Find where the given text appears and provide that cell's center as (X, Y) coordinate. 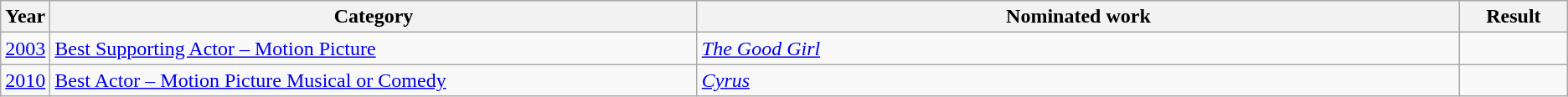
Cyrus (1078, 80)
Result (1514, 17)
Best Supporting Actor – Motion Picture (374, 48)
2003 (25, 48)
Best Actor – Motion Picture Musical or Comedy (374, 80)
Nominated work (1078, 17)
Category (374, 17)
2010 (25, 80)
The Good Girl (1078, 48)
Year (25, 17)
